Detect which cell encompasses the target text, then output its (X, Y) center coordinate. 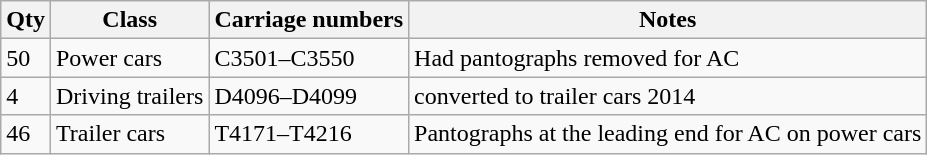
Carriage numbers (309, 20)
Class (129, 20)
Pantographs at the leading end for AC on power cars (668, 134)
Power cars (129, 58)
50 (26, 58)
Trailer cars (129, 134)
4 (26, 96)
Driving trailers (129, 96)
converted to trailer cars 2014 (668, 96)
C3501–C3550 (309, 58)
Had pantographs removed for AC (668, 58)
T4171–T4216 (309, 134)
Qty (26, 20)
Notes (668, 20)
46 (26, 134)
D4096–D4099 (309, 96)
